Extract the (X, Y) coordinate from the center of the cell holding the provided text.  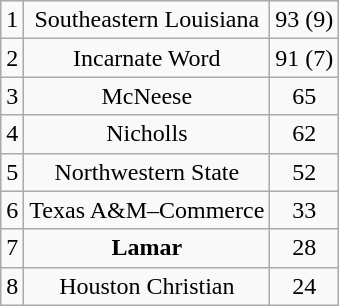
24 (304, 286)
7 (12, 248)
McNeese (147, 96)
62 (304, 134)
6 (12, 210)
3 (12, 96)
Northwestern State (147, 172)
33 (304, 210)
5 (12, 172)
Texas A&M–Commerce (147, 210)
4 (12, 134)
Incarnate Word (147, 58)
52 (304, 172)
Lamar (147, 248)
65 (304, 96)
91 (7) (304, 58)
1 (12, 20)
Nicholls (147, 134)
Houston Christian (147, 286)
28 (304, 248)
Southeastern Louisiana (147, 20)
8 (12, 286)
2 (12, 58)
93 (9) (304, 20)
